Identify which cell holds the provided text, then report its [x, y] central coordinate. 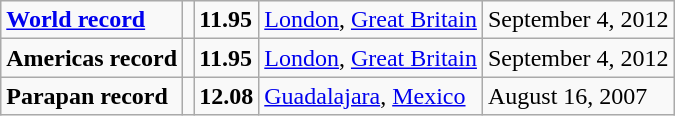
August 16, 2007 [578, 96]
World record [92, 20]
Parapan record [92, 96]
Americas record [92, 58]
Guadalajara, Mexico [371, 96]
12.08 [226, 96]
